Extract the [x, y] coordinate from the center of the cell holding the provided text.  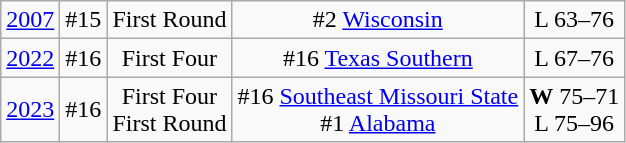
First FourFirst Round [170, 110]
#15 [84, 20]
First Round [170, 20]
#16 Southeast Missouri State #1 Alabama [378, 110]
#16 Texas Southern [378, 58]
L 63–76 [574, 20]
#2 Wisconsin [378, 20]
First Four [170, 58]
2007 [30, 20]
L 67–76 [574, 58]
2022 [30, 58]
2023 [30, 110]
W 75–71L 75–96 [574, 110]
